For the text-containing cell, return its midpoint in (x, y) coordinate format. 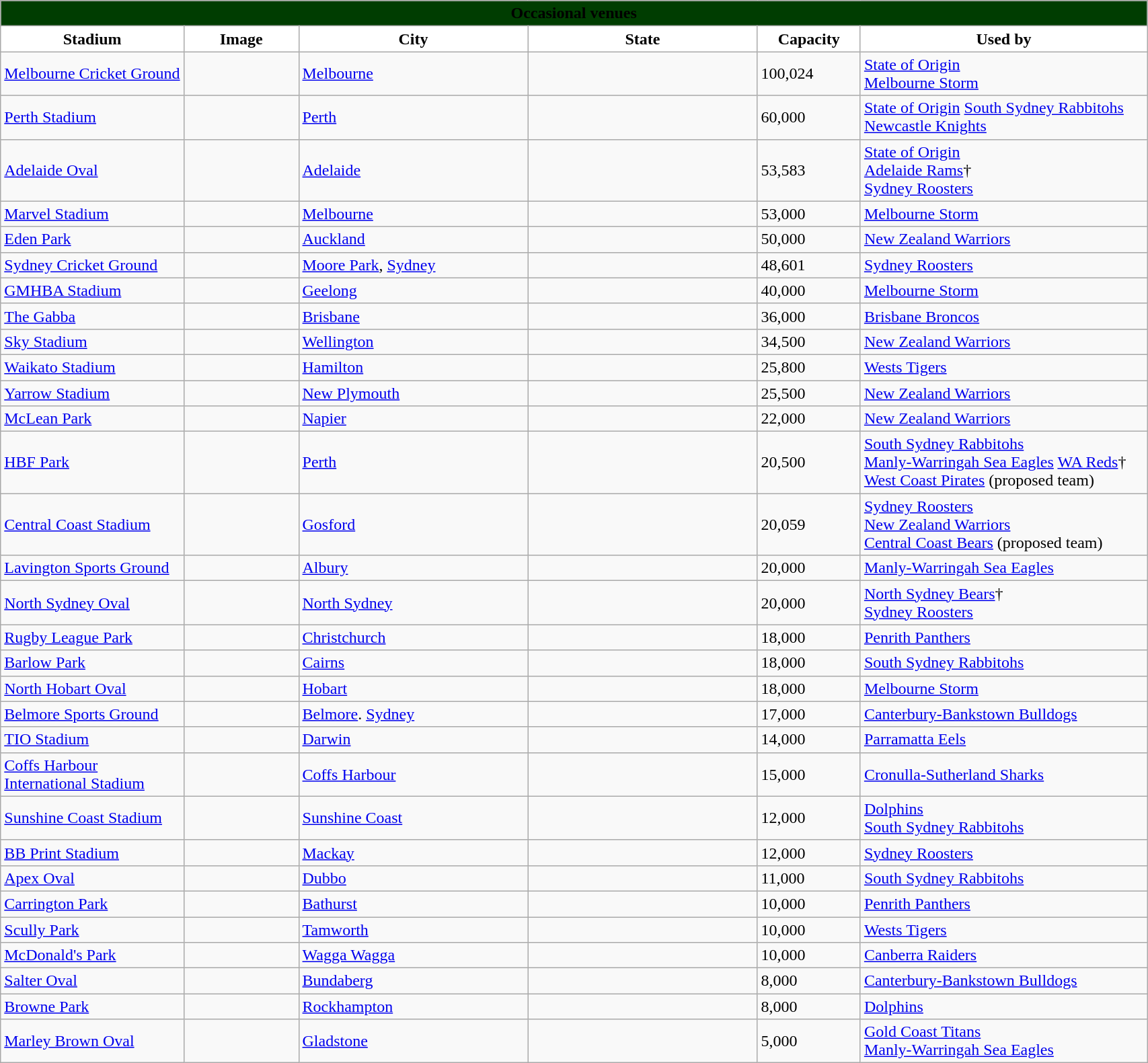
Sydney Cricket Ground (93, 265)
25,800 (808, 367)
Waikato Stadium (93, 367)
Albury (413, 568)
Geelong (413, 290)
State of Origin Adelaide Rams† Sydney Roosters (1003, 170)
Hamilton (413, 367)
100,024 (808, 74)
City (413, 39)
20,059 (808, 524)
Auckland (413, 239)
Hobart (413, 688)
Belmore Sports Ground (93, 714)
60,000 (808, 117)
Gladstone (413, 1041)
Browne Park (93, 1007)
Image (241, 39)
Sunshine Coast (413, 818)
22,000 (808, 419)
Capacity (808, 39)
McDonald's Park (93, 955)
11,000 (808, 878)
Perth Stadium (93, 117)
North Hobart Oval (93, 688)
14,000 (808, 740)
North Sydney Bears† Sydney Roosters (1003, 602)
New Plymouth (413, 393)
Parramatta Eels (1003, 740)
Occasional venues (574, 13)
TIO Stadium (93, 740)
53,000 (808, 214)
North Sydney (413, 602)
Melbourne Cricket Ground (93, 74)
Barlow Park (93, 663)
Cairns (413, 663)
Canberra Raiders (1003, 955)
Manly-Warringah Sea Eagles (1003, 568)
Stadium (93, 39)
Coffs Harbour (413, 775)
Central Coast Stadium (93, 524)
Brisbane (413, 316)
15,000 (808, 775)
53,583 (808, 170)
State of Origin South Sydney Rabbitohs Newcastle Knights (1003, 117)
Gosford (413, 524)
State (643, 39)
Dolphins (1003, 1007)
Dolphins South Sydney Rabbitohs (1003, 818)
17,000 (808, 714)
34,500 (808, 342)
5,000 (808, 1041)
Tamworth (413, 930)
50,000 (808, 239)
Moore Park, Sydney (413, 265)
Used by (1003, 39)
Christchurch (413, 637)
Wellington (413, 342)
Gold Coast Titans Manly-Warringah Sea Eagles (1003, 1041)
Coffs Harbour International Stadium (93, 775)
Adelaide Oval (93, 170)
Scully Park (93, 930)
Adelaide (413, 170)
Brisbane Broncos (1003, 316)
25,500 (808, 393)
South Sydney Rabbitohs Manly-Warringah Sea Eagles WA Reds† West Coast Pirates (proposed team) (1003, 463)
Darwin (413, 740)
BB Print Stadium (93, 853)
Salter Oval (93, 981)
Sunshine Coast Stadium (93, 818)
Bundaberg (413, 981)
Dubbo (413, 878)
48,601 (808, 265)
North Sydney Oval (93, 602)
36,000 (808, 316)
Marley Brown Oval (93, 1041)
Cronulla-Sutherland Sharks (1003, 775)
Marvel Stadium (93, 214)
Wagga Wagga (413, 955)
Carrington Park (93, 904)
GMHBA Stadium (93, 290)
Napier (413, 419)
State of Origin Melbourne Storm (1003, 74)
Mackay (413, 853)
McLean Park (93, 419)
HBF Park (93, 463)
Belmore. Sydney (413, 714)
40,000 (808, 290)
20,500 (808, 463)
Sky Stadium (93, 342)
Rockhampton (413, 1007)
Yarrow Stadium (93, 393)
Rugby League Park (93, 637)
The Gabba (93, 316)
Bathurst (413, 904)
Sydney Roosters New Zealand Warriors Central Coast Bears (proposed team) (1003, 524)
Apex Oval (93, 878)
Eden Park (93, 239)
Lavington Sports Ground (93, 568)
